Find where the given text appears and provide that cell's center as (x, y) coordinate. 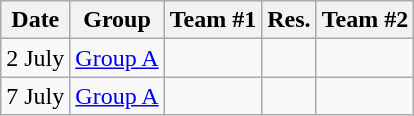
Team #1 (213, 20)
7 July (36, 96)
Team #2 (365, 20)
2 July (36, 58)
Group (117, 20)
Res. (289, 20)
Date (36, 20)
